Locate the cell with the specified text and output its [x, y] center coordinate. 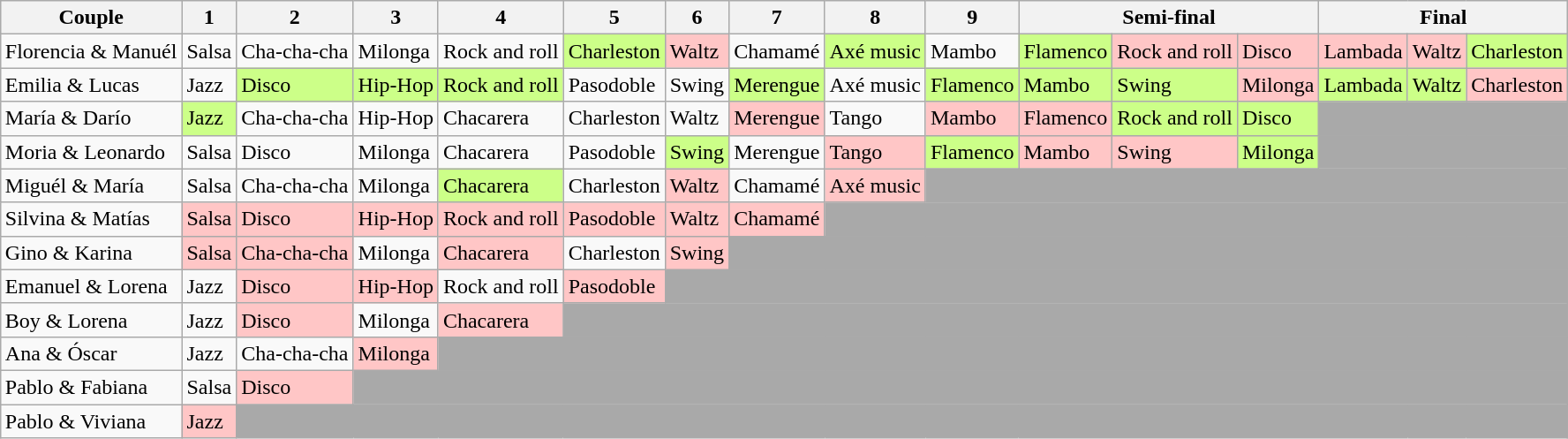
7 [777, 18]
8 [875, 18]
9 [972, 18]
4 [501, 18]
6 [697, 18]
3 [396, 18]
Semi-final [1169, 18]
Final [1444, 18]
María & Darío [91, 118]
Boy & Lorena [91, 320]
Emilia & Lucas [91, 85]
Couple [91, 18]
Ana & Óscar [91, 353]
1 [209, 18]
Moria & Leonardo [91, 152]
Gino & Karina [91, 253]
Miguél & María [91, 185]
Pablo & Viviana [91, 421]
Pablo & Fabiana [91, 387]
2 [295, 18]
5 [614, 18]
Florencia & Manuél [91, 51]
Emanuel & Lorena [91, 286]
Silvina & Matías [91, 219]
